For the text-containing cell, return its midpoint in (X, Y) coordinate format. 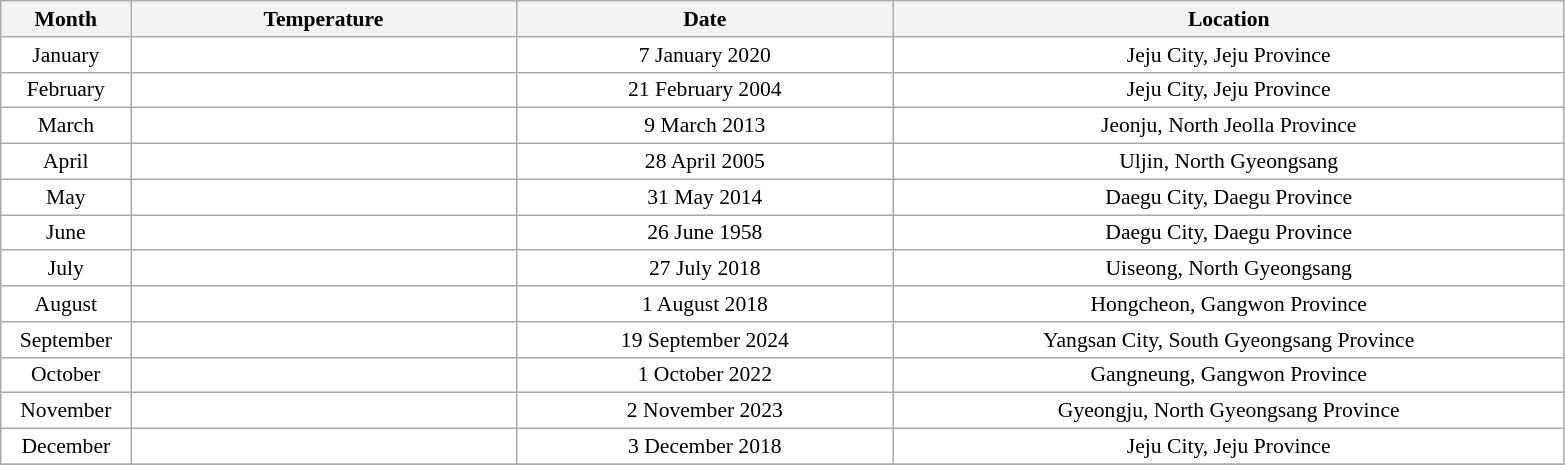
May (66, 197)
9 March 2013 (705, 126)
2 November 2023 (705, 411)
September (66, 340)
January (66, 55)
March (66, 126)
19 September 2024 (705, 340)
July (66, 269)
3 December 2018 (705, 447)
7 January 2020 (705, 55)
June (66, 233)
Gyeongju, North Gyeongsang Province (1229, 411)
1 August 2018 (705, 304)
Location (1229, 19)
31 May 2014 (705, 197)
26 June 1958 (705, 233)
21 February 2004 (705, 90)
Temperature (324, 19)
Yangsan City, South Gyeongsang Province (1229, 340)
1 October 2022 (705, 375)
December (66, 447)
Gangneung, Gangwon Province (1229, 375)
August (66, 304)
28 April 2005 (705, 162)
Month (66, 19)
April (66, 162)
Uljin, North Gyeongsang (1229, 162)
November (66, 411)
Jeonju, North Jeolla Province (1229, 126)
October (66, 375)
Uiseong, North Gyeongsang (1229, 269)
27 July 2018 (705, 269)
February (66, 90)
Hongcheon, Gangwon Province (1229, 304)
Date (705, 19)
